Return (x, y) of the center of cell containing provided text 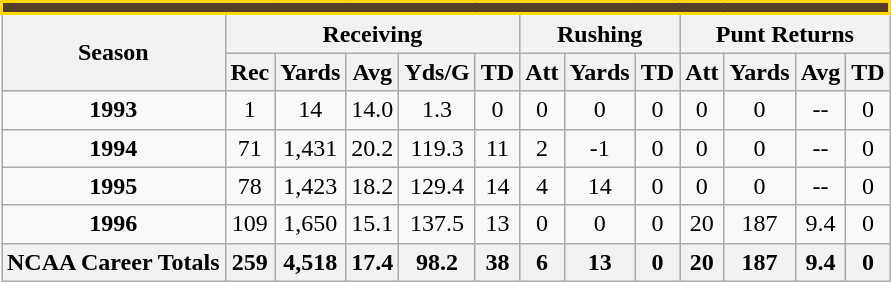
14.0 (372, 110)
-1 (600, 148)
18.2 (372, 186)
1994 (114, 148)
1995 (114, 186)
38 (497, 262)
119.3 (437, 148)
Punt Returns (786, 34)
78 (250, 186)
4,518 (310, 262)
20.2 (372, 148)
1993 (114, 110)
15.1 (372, 224)
4 (542, 186)
129.4 (437, 186)
137.5 (437, 224)
Rec (250, 72)
Receiving (372, 34)
17.4 (372, 262)
1 (250, 110)
1996 (114, 224)
1,650 (310, 224)
Yds/G (437, 72)
1.3 (437, 110)
109 (250, 224)
71 (250, 148)
2 (542, 148)
Rushing (600, 34)
1,431 (310, 148)
Season (114, 52)
1,423 (310, 186)
259 (250, 262)
6 (542, 262)
11 (497, 148)
98.2 (437, 262)
NCAA Career Totals (114, 262)
